For the text-containing cell, return its midpoint in [x, y] coordinate format. 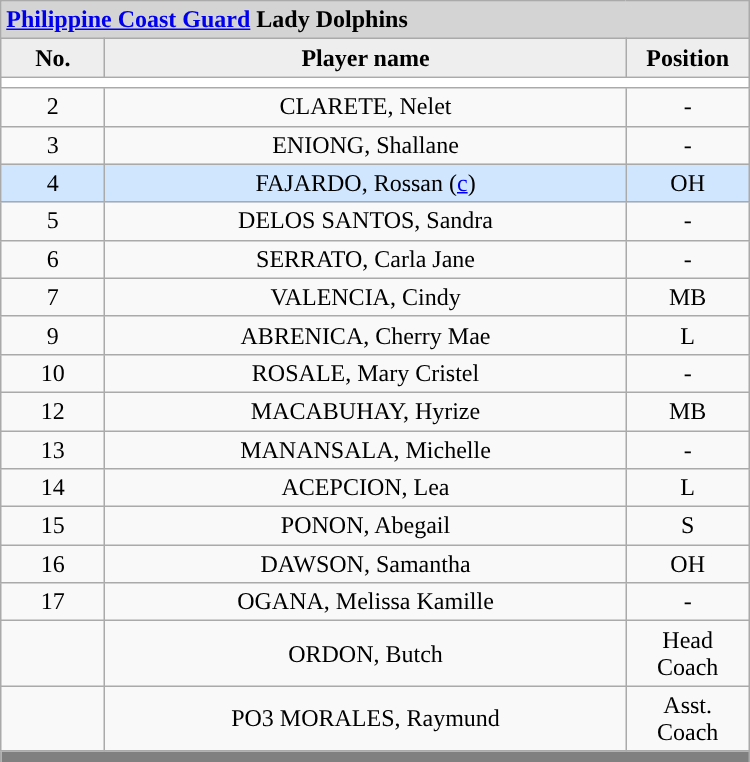
DELOS SANTOS, Sandra [366, 221]
S [688, 526]
CLARETE, Nelet [366, 107]
OGANA, Melissa Kamille [366, 602]
PO3 MORALES, Raymund [366, 718]
Philippine Coast Guard Lady Dolphins [375, 20]
4 [53, 183]
3 [53, 145]
ORDON, Butch [366, 654]
ENIONG, Shallane [366, 145]
17 [53, 602]
7 [53, 297]
MACABUHAY, Hyrize [366, 411]
Position [688, 58]
Player name [366, 58]
ROSALE, Mary Cristel [366, 373]
2 [53, 107]
14 [53, 488]
ABRENICA, Cherry Mae [366, 335]
10 [53, 373]
15 [53, 526]
DAWSON, Samantha [366, 564]
13 [53, 449]
PONON, Abegail [366, 526]
12 [53, 411]
VALENCIA, Cindy [366, 297]
No. [53, 58]
MANANSALA, Michelle [366, 449]
Asst. Coach [688, 718]
Head Coach [688, 654]
SERRATO, Carla Jane [366, 259]
6 [53, 259]
FAJARDO, Rossan (c) [366, 183]
ACEPCION, Lea [366, 488]
16 [53, 564]
9 [53, 335]
5 [53, 221]
